Return the [x, y] coordinate for the center point of the cell that contains the specified text.  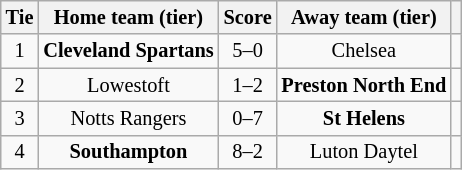
Notts Rangers [128, 118]
Home team (tier) [128, 17]
Southampton [128, 152]
Away team (tier) [364, 17]
3 [20, 118]
8–2 [248, 152]
Preston North End [364, 85]
Tie [20, 17]
Luton Daytel [364, 152]
Cleveland Spartans [128, 51]
5–0 [248, 51]
0–7 [248, 118]
St Helens [364, 118]
1–2 [248, 85]
Score [248, 17]
Lowestoft [128, 85]
Chelsea [364, 51]
1 [20, 51]
2 [20, 85]
4 [20, 152]
